Find where the given text appears and provide that cell's center as (x, y) coordinate. 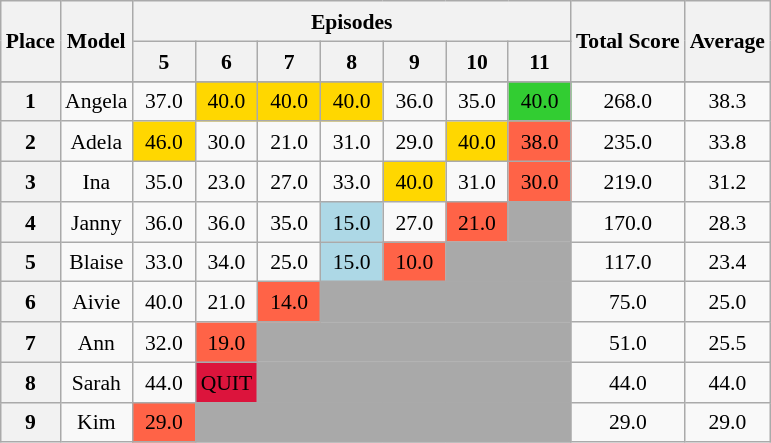
Angela (96, 101)
3 (30, 182)
38.0 (540, 142)
Place (30, 41)
31.2 (728, 182)
Total Score (628, 41)
Aivie (96, 302)
Janny (96, 222)
Kim (96, 422)
Model (96, 41)
33.8 (728, 142)
28.3 (728, 222)
10 (478, 61)
4 (30, 222)
Blaise (96, 262)
117.0 (628, 262)
Ann (96, 342)
19.0 (226, 342)
Sarah (96, 382)
1 (30, 101)
268.0 (628, 101)
219.0 (628, 182)
23.4 (728, 262)
170.0 (628, 222)
51.0 (628, 342)
235.0 (628, 142)
37.0 (164, 101)
25.5 (728, 342)
75.0 (628, 302)
Ina (96, 182)
14.0 (290, 302)
32.0 (164, 342)
2 (30, 142)
Episodes (351, 21)
10.0 (414, 262)
38.3 (728, 101)
46.0 (164, 142)
11 (540, 61)
34.0 (226, 262)
Adela (96, 142)
QUIT (226, 382)
Average (728, 41)
23.0 (226, 182)
